From the cell containing the given text, extract its center point as (x, y) coordinate. 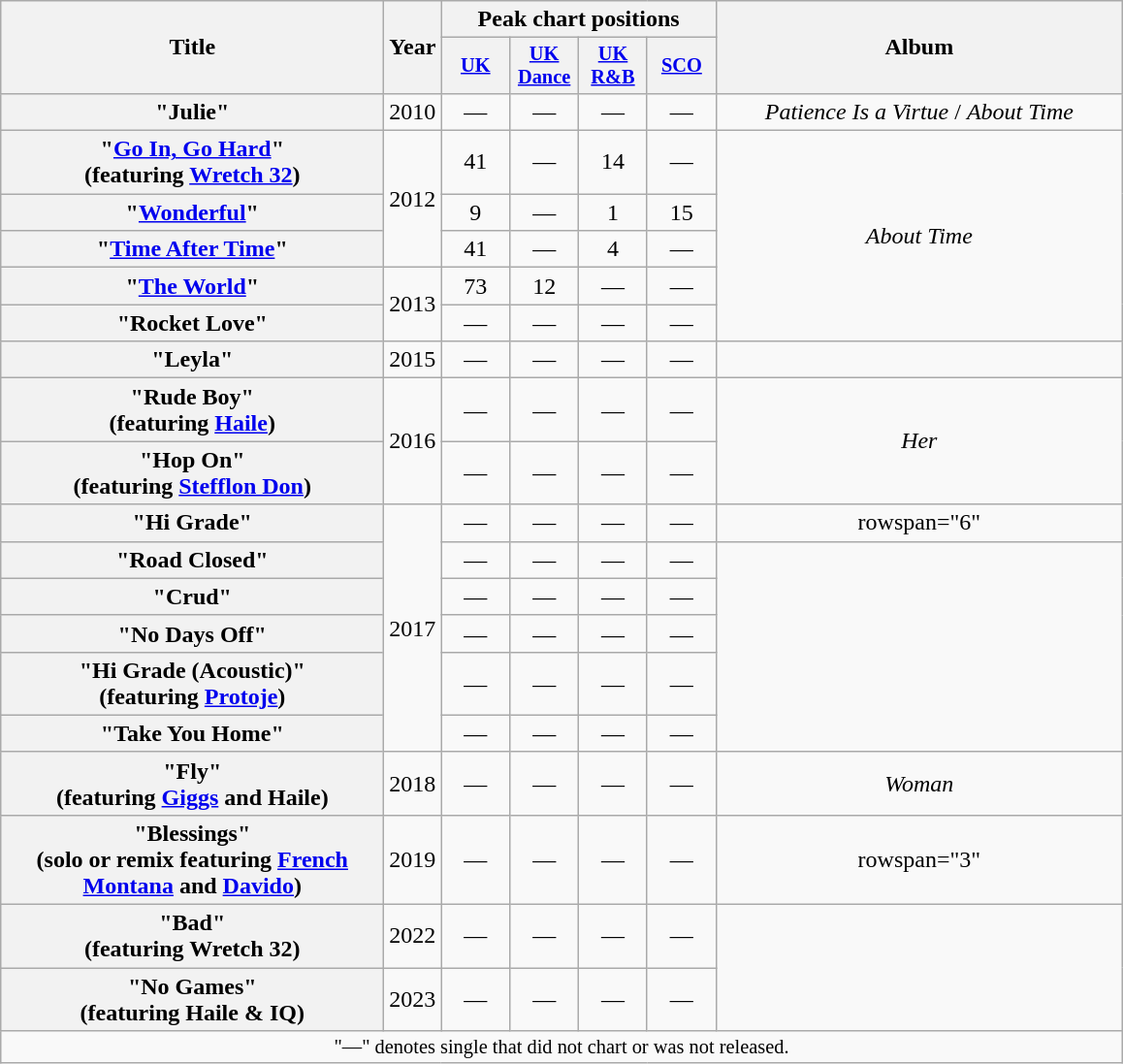
"Bad"(featuring Wretch 32) (192, 937)
"Hi Grade" (192, 523)
Her (919, 441)
rowspan="6" (919, 523)
"Hi Grade (Acoustic)"(featuring Protoje) (192, 683)
"Fly"(featuring Giggs and Haile) (192, 784)
1 (613, 212)
Peak chart positions (578, 19)
73 (475, 286)
"Take You Home" (192, 733)
UK Dance (545, 66)
12 (545, 286)
14 (613, 163)
"Julie" (192, 112)
4 (613, 249)
rowspan="3" (919, 859)
"Rude Boy"(featuring Haile) (192, 409)
"Crud" (192, 596)
"No Games"(featuring Haile & IQ) (192, 999)
UK (475, 66)
"Leyla" (192, 360)
2013 (413, 305)
Year (413, 48)
2023 (413, 999)
Woman (919, 784)
"Wonderful" (192, 212)
"Go In, Go Hard"(featuring Wretch 32) (192, 163)
2015 (413, 360)
2017 (413, 629)
2018 (413, 784)
"No Days Off" (192, 633)
9 (475, 212)
Album (919, 48)
"Time After Time" (192, 249)
About Time (919, 237)
2016 (413, 441)
Patience Is a Virtue / About Time (919, 112)
SCO (681, 66)
15 (681, 212)
"—" denotes single that did not chart or was not released. (562, 1048)
2012 (413, 200)
2022 (413, 937)
2019 (413, 859)
"Road Closed" (192, 560)
Title (192, 48)
"Rocket Love" (192, 323)
2010 (413, 112)
"Blessings"(solo or remix featuring French Montana and Davido) (192, 859)
UK R&B (613, 66)
"Hop On"(featuring Stefflon Don) (192, 473)
"The World" (192, 286)
